Scan for the cell matching the given text and deliver its (X, Y) coordinate at center. 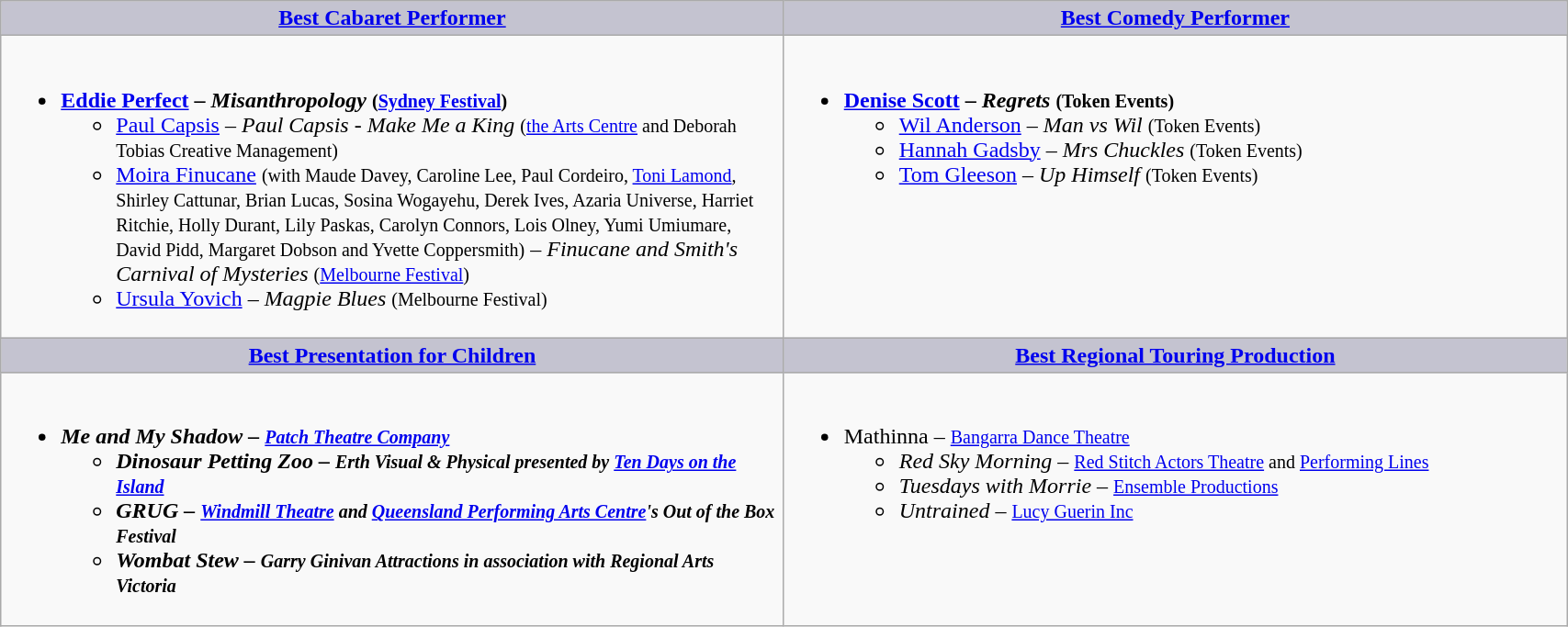
Best Comedy Performer (1175, 18)
Best Presentation for Children (392, 355)
Best Regional Touring Production (1175, 355)
Best Cabaret Performer (392, 18)
